Find where the given text appears and provide that cell's center as (x, y) coordinate. 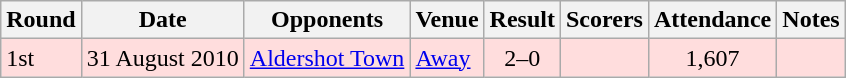
Away (447, 58)
Opponents (327, 20)
Attendance (712, 20)
1,607 (712, 58)
Venue (447, 20)
1st (41, 58)
2–0 (522, 58)
Scorers (604, 20)
Round (41, 20)
31 August 2010 (162, 58)
Notes (811, 20)
Result (522, 20)
Date (162, 20)
Aldershot Town (327, 58)
